Identify which cell holds the provided text, then report its (X, Y) central coordinate. 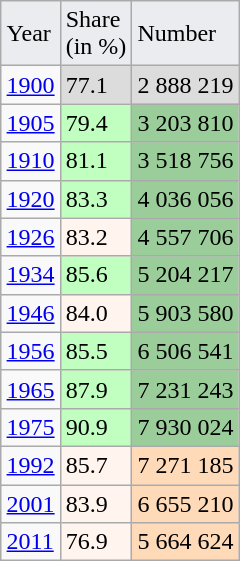
81.1 (96, 161)
79.4 (96, 123)
77.1 (96, 85)
1920 (30, 199)
1910 (30, 161)
5 903 580 (186, 313)
83.3 (96, 199)
7 231 243 (186, 389)
4 557 706 (186, 237)
1926 (30, 237)
2001 (30, 503)
7 271 185 (186, 465)
6 506 541 (186, 351)
3 203 810 (186, 123)
1934 (30, 275)
1992 (30, 465)
1956 (30, 351)
7 930 024 (186, 427)
5 664 624 (186, 542)
1965 (30, 389)
1905 (30, 123)
4 036 056 (186, 199)
Share (in %) (96, 34)
83.2 (96, 237)
3 518 756 (186, 161)
6 655 210 (186, 503)
1975 (30, 427)
Year (30, 34)
Number (186, 34)
90.9 (96, 427)
2 888 219 (186, 85)
85.7 (96, 465)
76.9 (96, 542)
1900 (30, 85)
87.9 (96, 389)
5 204 217 (186, 275)
84.0 (96, 313)
85.6 (96, 275)
83.9 (96, 503)
2011 (30, 542)
1946 (30, 313)
85.5 (96, 351)
